Return the (x, y) coordinate for the center point of the cell that contains the specified text.  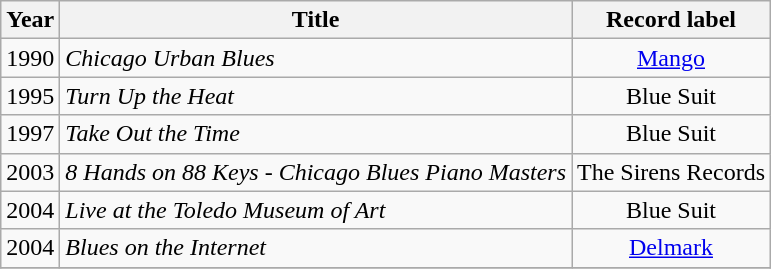
Year (30, 20)
Blues on the Internet (316, 248)
Record label (672, 20)
Title (316, 20)
8 Hands on 88 Keys - Chicago Blues Piano Masters (316, 172)
1995 (30, 96)
Mango (672, 58)
1997 (30, 134)
Live at the Toledo Museum of Art (316, 210)
1990 (30, 58)
Chicago Urban Blues (316, 58)
Turn Up the Heat (316, 96)
The Sirens Records (672, 172)
Take Out the Time (316, 134)
2003 (30, 172)
Delmark (672, 248)
